Locate the cell with the specified text and output its (X, Y) center coordinate. 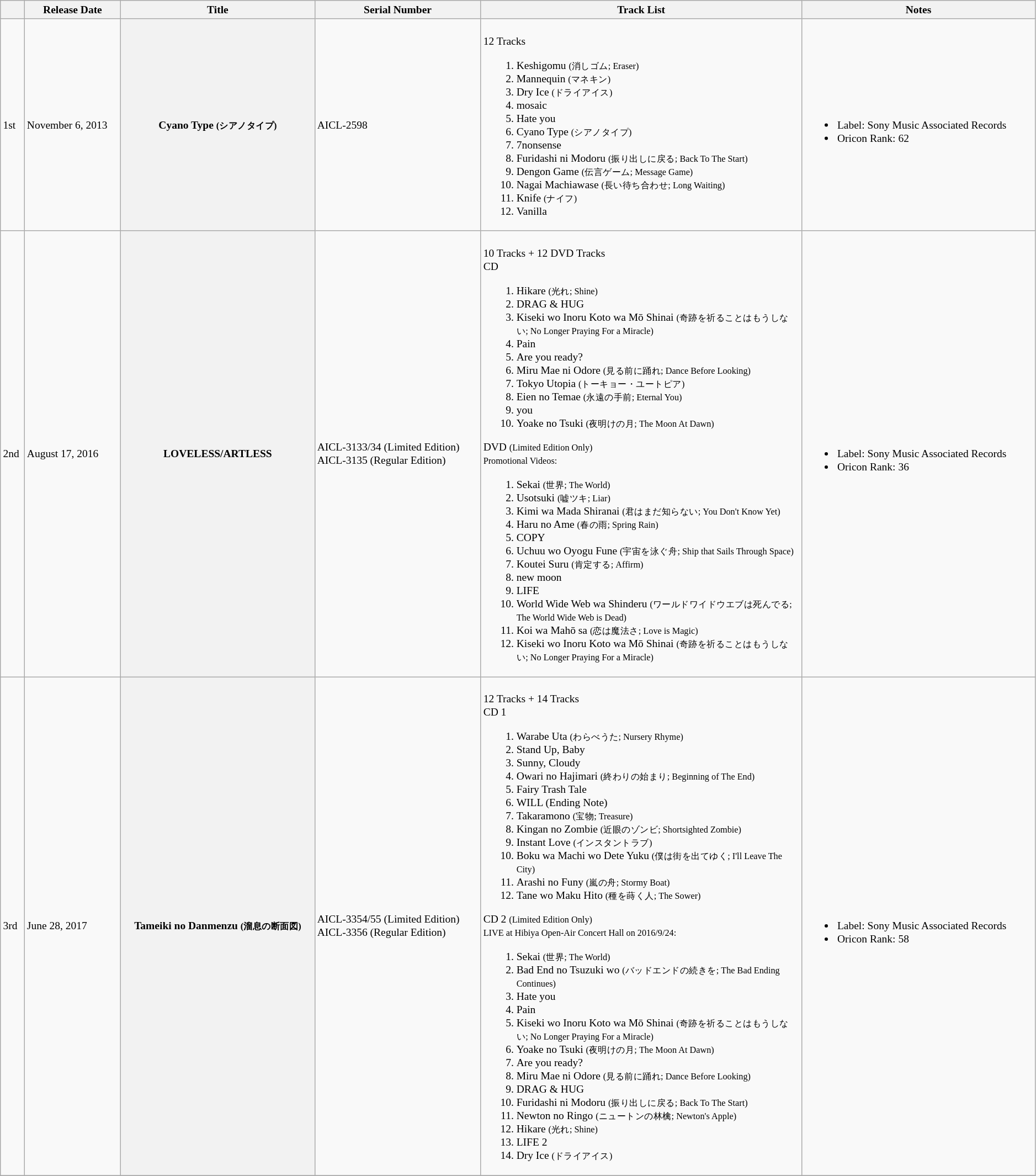
AICL-3133/34 (Limited Edition)AICL-3135 (Regular Edition) (397, 454)
3rd (12, 926)
August 17, 2016 (73, 454)
November 6, 2013 (73, 125)
AICL-2598 (397, 125)
Serial Number (397, 10)
Title (217, 10)
Tameiki no Danmenzu (溜息の断面図) (217, 926)
Release Date (73, 10)
Cyano Type (シアノタイプ) (217, 125)
Notes (918, 10)
Track List (641, 10)
June 28, 2017 (73, 926)
AICL-3354/55 (Limited Edition)AICL-3356 (Regular Edition) (397, 926)
Label: Sony Music Associated RecordsOricon Rank: 62 (918, 125)
1st (12, 125)
LOVELESS/ARTLESS (217, 454)
2nd (12, 454)
Label: Sony Music Associated RecordsOricon Rank: 58 (918, 926)
Label: Sony Music Associated RecordsOricon Rank: 36 (918, 454)
